Determine the [x, y] coordinate at the center of the cell enclosing the given text.  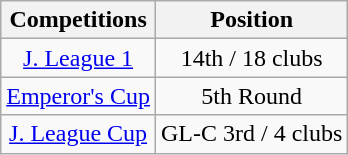
Position [251, 20]
Competitions [78, 20]
14th / 18 clubs [251, 58]
J. League Cup [78, 134]
Emperor's Cup [78, 96]
J. League 1 [78, 58]
GL-C 3rd / 4 clubs [251, 134]
5th Round [251, 96]
